Output the (x, y) coordinate of the center of the cell containing the given text.  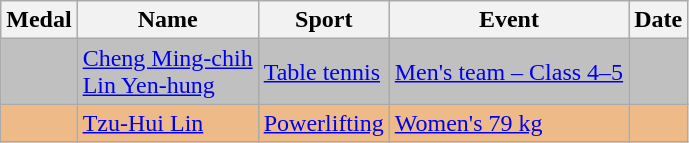
Event (508, 20)
Date (658, 20)
Name (168, 20)
Medal (39, 20)
Women's 79 kg (508, 123)
Cheng Ming-chihLin Yen-hung (168, 72)
Table tennis (324, 72)
Men's team – Class 4–5 (508, 72)
Tzu-Hui Lin (168, 123)
Powerlifting (324, 123)
Sport (324, 20)
